For the text-containing cell, return its midpoint in (x, y) coordinate format. 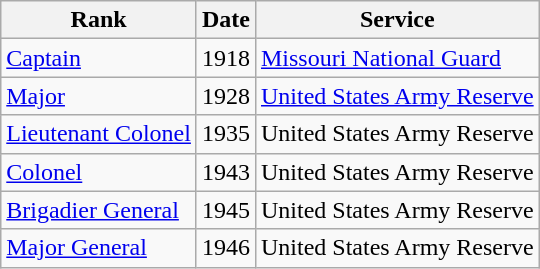
Service (397, 20)
1935 (226, 134)
Captain (99, 58)
Colonel (99, 172)
1946 (226, 248)
1918 (226, 58)
Rank (99, 20)
1943 (226, 172)
Brigadier General (99, 210)
Major General (99, 248)
Missouri National Guard (397, 58)
Date (226, 20)
Lieutenant Colonel (99, 134)
1928 (226, 96)
Major (99, 96)
1945 (226, 210)
